Pinpoint the cell where the given text exists, returning its [X, Y] midpoint coordinate. 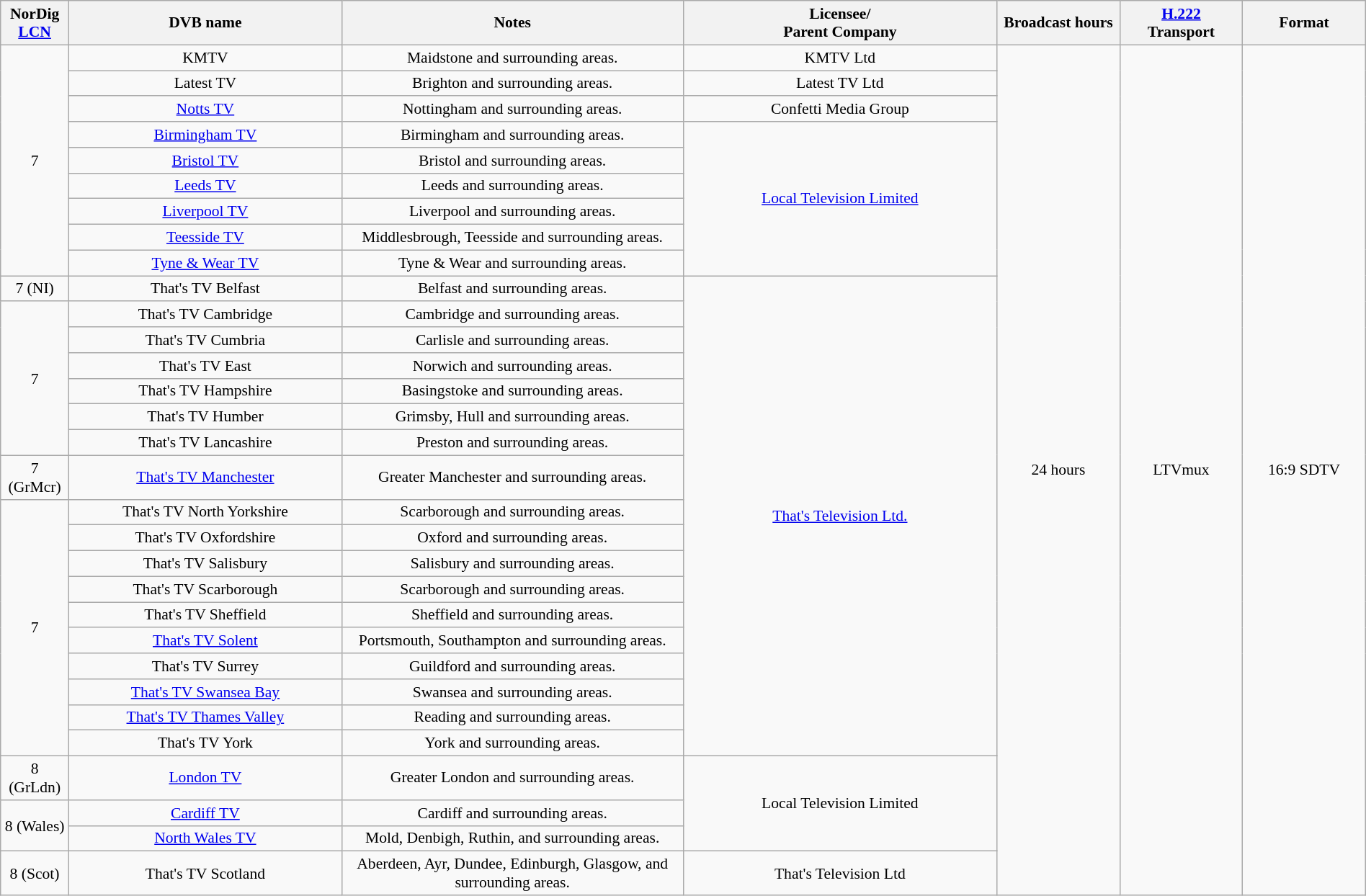
North Wales TV [205, 838]
Reading and surrounding areas. [512, 717]
That's TV Lancashire [205, 443]
Birmingham and surrounding areas. [512, 135]
Greater Manchester and surrounding areas. [512, 477]
8 (Wales) [35, 825]
That's TV Sheffield [205, 615]
NorDig LCN [35, 23]
That's TV Cumbria [205, 340]
Maidstone and surrounding areas. [512, 58]
8 (Scot) [35, 873]
Leeds and surrounding areas. [512, 186]
Confetti Media Group [840, 109]
Teesside TV [205, 238]
Basingstoke and surrounding areas. [512, 391]
7 (GrMcr) [35, 477]
That's TV Manchester [205, 477]
London TV [205, 778]
Bristol and surrounding areas. [512, 161]
DVB name [205, 23]
7 (NI) [35, 289]
Format [1304, 23]
KMTV [205, 58]
That's TV York [205, 743]
York and surrounding areas. [512, 743]
8 (GrLdn) [35, 778]
Cardiff TV [205, 813]
KMTV Ltd [840, 58]
Salisbury and surrounding areas. [512, 564]
Middlesbrough, Teesside and surrounding areas. [512, 238]
That's TV Scotland [205, 873]
Swansea and surrounding areas. [512, 692]
Brighton and surrounding areas. [512, 84]
LTVmux [1181, 470]
Leeds TV [205, 186]
Grimsby, Hull and surrounding areas. [512, 417]
Oxford and surrounding areas. [512, 538]
Cambridge and surrounding areas. [512, 315]
That's Television Ltd. [840, 516]
Licensee/Parent Company [840, 23]
Broadcast hours [1058, 23]
That's Television Ltd [840, 873]
Belfast and surrounding areas. [512, 289]
That's TV Solent [205, 641]
24 hours [1058, 470]
Tyne & Wear and surrounding areas. [512, 263]
Tyne & Wear TV [205, 263]
Norwich and surrounding areas. [512, 366]
Latest TV Ltd [840, 84]
16:9 SDTV [1304, 470]
That's TV North Yorkshire [205, 512]
Nottingham and surrounding areas. [512, 109]
Notes [512, 23]
That's TV Belfast [205, 289]
Birmingham TV [205, 135]
That's TV Humber [205, 417]
Mold, Denbigh, Ruthin, and surrounding areas. [512, 838]
That's TV Surrey [205, 666]
Aberdeen, Ayr, Dundee, Edinburgh, Glasgow, and surrounding areas. [512, 873]
Greater London and surrounding areas. [512, 778]
That's TV Scarborough [205, 589]
That's TV East [205, 366]
Liverpool TV [205, 212]
Latest TV [205, 84]
Notts TV [205, 109]
That's TV Oxfordshire [205, 538]
Guildford and surrounding areas. [512, 666]
Portsmouth, Southampton and surrounding areas. [512, 641]
Sheffield and surrounding areas. [512, 615]
That's TV Swansea Bay [205, 692]
Bristol TV [205, 161]
Liverpool and surrounding areas. [512, 212]
That's TV Cambridge [205, 315]
That's TV Salisbury [205, 564]
H.222Transport [1181, 23]
That's TV Thames Valley [205, 717]
Preston and surrounding areas. [512, 443]
Cardiff and surrounding areas. [512, 813]
Carlisle and surrounding areas. [512, 340]
That's TV Hampshire [205, 391]
